Determine the (X, Y) coordinate at the center of the cell enclosing the given text.  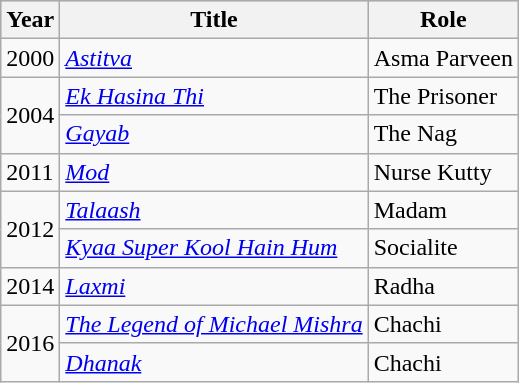
Madam (443, 210)
Asma Parveen (443, 58)
2016 (30, 343)
Year (30, 20)
2014 (30, 286)
Gayab (214, 134)
Radha (443, 286)
2012 (30, 229)
Nurse Kutty (443, 172)
2000 (30, 58)
Astitva (214, 58)
Role (443, 20)
Kyaa Super Kool Hain Hum (214, 248)
2004 (30, 115)
Ek Hasina Thi (214, 96)
Laxmi (214, 286)
2011 (30, 172)
Socialite (443, 248)
Title (214, 20)
Dhanak (214, 362)
Mod (214, 172)
The Prisoner (443, 96)
The Legend of Michael Mishra (214, 324)
The Nag (443, 134)
Talaash (214, 210)
